Identify which cell holds the provided text, then report its (x, y) central coordinate. 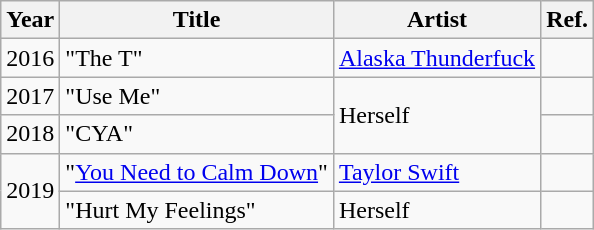
2019 (30, 191)
2017 (30, 96)
"The T" (197, 58)
Taylor Swift (436, 172)
Year (30, 20)
"Hurt My Feelings" (197, 210)
"CYA" (197, 134)
Ref. (568, 20)
2016 (30, 58)
Alaska Thunderfuck (436, 58)
Artist (436, 20)
"Use Me" (197, 96)
"You Need to Calm Down" (197, 172)
2018 (30, 134)
Title (197, 20)
